Identify which cell holds the provided text, then report its (x, y) central coordinate. 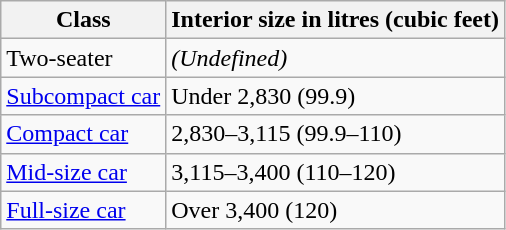
Full-size car (84, 210)
Interior size in litres (cubic feet) (336, 20)
Compact car (84, 134)
Over 3,400 (120) (336, 210)
Subcompact car (84, 96)
Two-seater (84, 58)
Class (84, 20)
Mid-size car (84, 172)
(Undefined) (336, 58)
2,830–3,115 (99.9–110) (336, 134)
3,115–3,400 (110–120) (336, 172)
Under 2,830 (99.9) (336, 96)
